Return [x, y] of the center of cell containing provided text 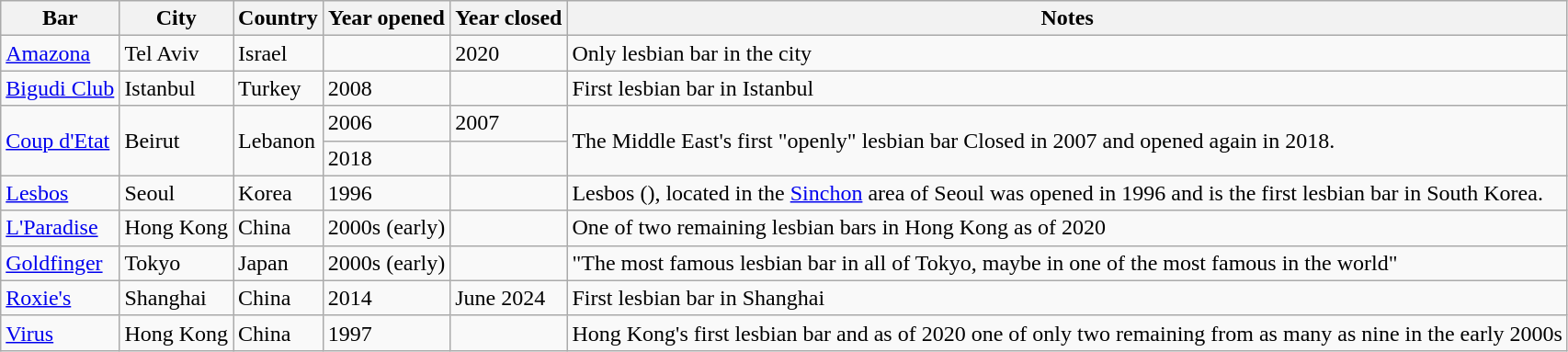
Beirut [176, 141]
First lesbian bar in Shanghai [1068, 298]
Israel [278, 53]
Turkey [278, 88]
Coup d'Etat [61, 141]
Lebanon [278, 141]
Hong Kong's first lesbian bar and as of 2020 one of only two remaining from as many as nine in the early 2000s [1068, 333]
Country [278, 18]
First lesbian bar in Istanbul [1068, 88]
Virus [61, 333]
2008 [386, 88]
Lesbos [61, 193]
Only lesbian bar in the city [1068, 53]
Korea [278, 193]
Bigudi Club [61, 88]
Shanghai [176, 298]
L'Paradise [61, 228]
2014 [386, 298]
1997 [386, 333]
2020 [509, 53]
Tel Aviv [176, 53]
1996 [386, 193]
City [176, 18]
Tokyo [176, 263]
2018 [386, 158]
Japan [278, 263]
Year opened [386, 18]
Bar [61, 18]
2006 [386, 123]
Goldfinger [61, 263]
Amazona [61, 53]
The Middle East's first "openly" lesbian bar Closed in 2007 and opened again in 2018. [1068, 141]
Year closed [509, 18]
Istanbul [176, 88]
Roxie's [61, 298]
One of two remaining lesbian bars in Hong Kong as of 2020 [1068, 228]
Lesbos (), located in the Sinchon area of Seoul was opened in 1996 and is the first lesbian bar in South Korea. [1068, 193]
Notes [1068, 18]
2007 [509, 123]
Seoul [176, 193]
June 2024 [509, 298]
"The most famous lesbian bar in all of Tokyo, maybe in one of the most famous in the world" [1068, 263]
